Capture the cell that displays the provided text and extract its (x, y) central coordinate. 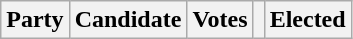
Elected (308, 20)
Votes (220, 20)
Candidate (128, 20)
Party (35, 20)
